For the text-containing cell, return its midpoint in (X, Y) coordinate format. 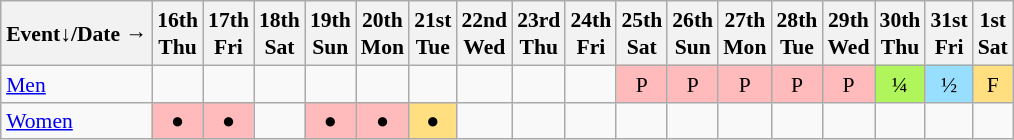
Women (76, 120)
29thWed (848, 33)
21stTue (432, 33)
19thSun (330, 33)
¼ (900, 84)
1stSat (993, 33)
17thFri (228, 33)
22ndWed (484, 33)
20thMon (382, 33)
F (993, 84)
23rdThu (538, 33)
27thMon (744, 33)
Event↓/Date → (76, 33)
31stFri (948, 33)
26thSun (692, 33)
25thSat (642, 33)
16thThu (178, 33)
24thFri (590, 33)
Men (76, 84)
18thSat (280, 33)
28thTue (796, 33)
½ (948, 84)
30thThu (900, 33)
